Capture the cell that displays the provided text and extract its (x, y) central coordinate. 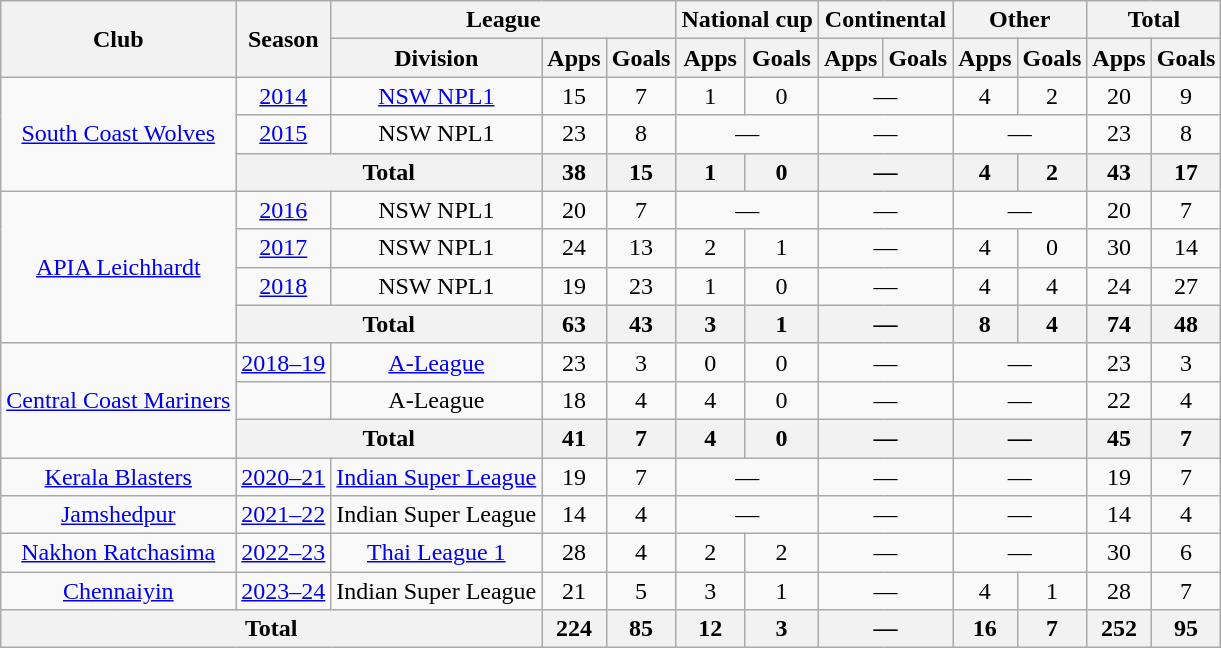
9 (1186, 96)
16 (985, 629)
Nakhon Ratchasima (118, 553)
APIA Leichhardt (118, 267)
League (504, 20)
Central Coast Mariners (118, 400)
38 (574, 172)
Club (118, 39)
Thai League 1 (436, 553)
13 (641, 248)
Division (436, 58)
27 (1186, 286)
17 (1186, 172)
2023–24 (284, 591)
41 (574, 438)
5 (641, 591)
2021–22 (284, 515)
Other (1020, 20)
2018–19 (284, 362)
2015 (284, 134)
6 (1186, 553)
2020–21 (284, 477)
2022–23 (284, 553)
South Coast Wolves (118, 134)
22 (1119, 400)
2014 (284, 96)
85 (641, 629)
45 (1119, 438)
Season (284, 39)
2017 (284, 248)
74 (1119, 324)
Chennaiyin (118, 591)
National cup (747, 20)
21 (574, 591)
95 (1186, 629)
Continental (885, 20)
63 (574, 324)
2018 (284, 286)
2016 (284, 210)
48 (1186, 324)
224 (574, 629)
252 (1119, 629)
Jamshedpur (118, 515)
18 (574, 400)
12 (710, 629)
Kerala Blasters (118, 477)
